Capture the cell that displays the provided text and extract its (x, y) central coordinate. 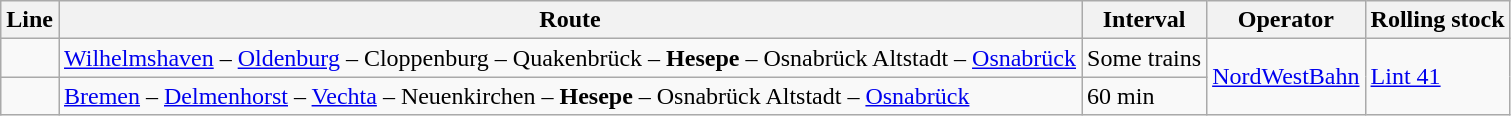
NordWestBahn (1286, 77)
Rolling stock (1438, 20)
Interval (1144, 20)
Bremen – Delmenhorst – Vechta – Neuenkirchen – Hesepe – Osnabrück Altstadt – Osnabrück (570, 96)
Lint 41 (1438, 77)
Route (570, 20)
Line (30, 20)
Wilhelmshaven – Oldenburg – Cloppenburg – Quakenbrück – Hesepe – Osnabrück Altstadt – Osnabrück (570, 58)
Some trains (1144, 58)
60 min (1144, 96)
Operator (1286, 20)
